Return the [x, y] coordinate for the center point of the cell that contains the specified text.  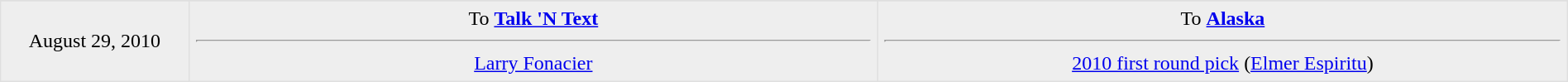
August 29, 2010 [94, 41]
To Alaska2010 first round pick (Elmer Espiritu) [1223, 41]
To Talk 'N TextLarry Fonacier [533, 41]
